Pinpoint the cell where the given text exists, returning its (x, y) midpoint coordinate. 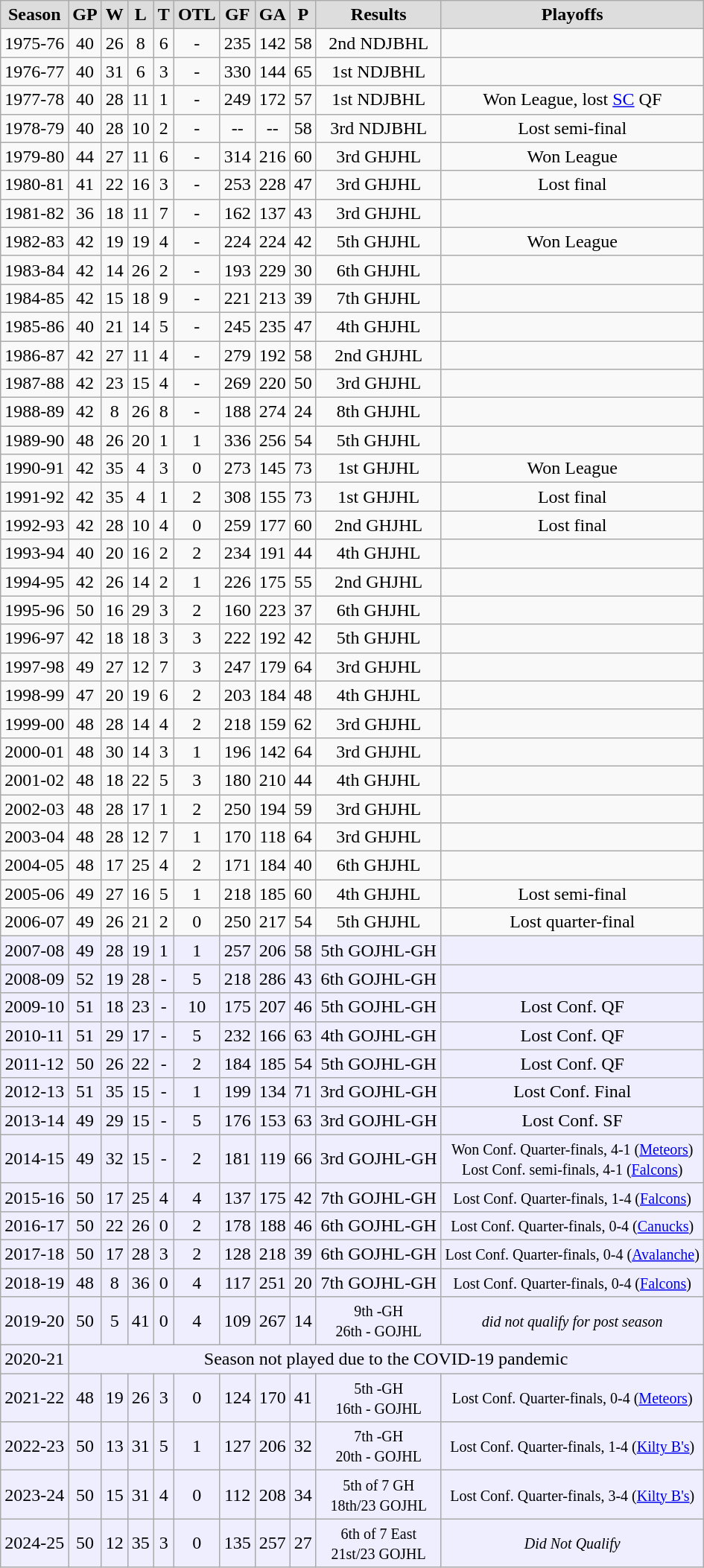
222 (237, 638)
221 (237, 298)
2000-01 (34, 752)
172 (273, 100)
6th of 7 East21st/23 GOJHL (378, 1543)
Won League, lost SC QF (572, 100)
2012-13 (34, 1092)
135 (237, 1543)
59 (302, 808)
259 (237, 525)
196 (237, 752)
119 (273, 1159)
1986-87 (34, 355)
1984-85 (34, 298)
226 (237, 582)
2002-03 (34, 808)
117 (237, 1282)
286 (273, 979)
2001-02 (34, 780)
2016-17 (34, 1225)
2003-04 (34, 837)
194 (273, 808)
1985-86 (34, 326)
2009-10 (34, 1007)
274 (273, 412)
1980-81 (34, 185)
2021-22 (34, 1397)
2010-11 (34, 1035)
203 (237, 695)
191 (273, 553)
1997-98 (34, 667)
251 (273, 1282)
8th GHJHL (378, 412)
245 (237, 326)
1989-90 (34, 440)
Results (378, 15)
253 (237, 185)
4th GOJHL-GH (378, 1035)
Lost Conf. Quarter-finals, 1-4 (Kilty B's) (572, 1447)
66 (302, 1159)
2006-07 (34, 922)
Lost Conf. Quarter-finals, 0-4 (Meteors) (572, 1397)
247 (237, 667)
128 (237, 1254)
2014-15 (34, 1159)
134 (273, 1092)
118 (273, 837)
166 (273, 1035)
OTL (197, 15)
1992-93 (34, 525)
Lost Conf. Quarter-finals, 1-4 (Falcons) (572, 1197)
Lost Conf. Quarter-finals, 0-4 (Falcons) (572, 1282)
2020-21 (34, 1359)
144 (273, 72)
2015-16 (34, 1197)
Won Conf. Quarter-finals, 4-1 (Meteors) Lost Conf. semi-finals, 4-1 (Falcons) (572, 1159)
52 (85, 979)
153 (273, 1120)
267 (273, 1321)
180 (237, 780)
13 (115, 1447)
2004-05 (34, 866)
308 (237, 497)
216 (273, 156)
1975-76 (34, 43)
223 (273, 610)
Lost Conf. SF (572, 1120)
2023-24 (34, 1494)
9 (164, 298)
Did Not Qualify (572, 1543)
171 (237, 866)
57 (302, 100)
2008-09 (34, 979)
Season not played due to the COVID-19 pandemic (386, 1359)
Playoffs (572, 15)
T (164, 15)
228 (273, 185)
1994-95 (34, 582)
124 (237, 1397)
24 (302, 412)
1988-89 (34, 412)
2024-25 (34, 1543)
2017-18 (34, 1254)
1990-91 (34, 469)
5th -GH16th - GOJHL (378, 1397)
179 (273, 667)
Lost Conf. Quarter-finals, 0-4 (Canucks) (572, 1225)
229 (273, 270)
2nd NDJBHL (378, 43)
P (302, 15)
336 (237, 440)
2005-06 (34, 894)
193 (237, 270)
7th GHJHL (378, 298)
55 (302, 582)
207 (273, 1007)
1976-77 (34, 72)
181 (237, 1159)
2019-20 (34, 1321)
159 (273, 723)
1998-99 (34, 695)
Lost Conf. Final (572, 1092)
145 (273, 469)
109 (237, 1321)
210 (273, 780)
256 (273, 440)
71 (302, 1092)
did not qualify for post season (572, 1321)
177 (273, 525)
65 (302, 72)
199 (237, 1092)
2018-19 (34, 1282)
37 (302, 610)
L (140, 15)
1987-88 (34, 384)
279 (237, 355)
9th -GH26th - GOJHL (378, 1321)
W (115, 15)
1991-92 (34, 497)
1981-82 (34, 213)
GA (273, 15)
Season (34, 15)
269 (237, 384)
2022-23 (34, 1447)
232 (237, 1035)
208 (273, 1494)
1995-96 (34, 610)
330 (237, 72)
155 (273, 497)
2013-14 (34, 1120)
112 (237, 1494)
3rd NDJBHL (378, 128)
234 (237, 553)
1977-78 (34, 100)
162 (237, 213)
160 (237, 610)
2011-12 (34, 1064)
217 (273, 922)
Lost quarter-final (572, 922)
249 (237, 100)
220 (273, 384)
34 (302, 1494)
2007-08 (34, 950)
127 (237, 1447)
314 (237, 156)
Lost Conf. Quarter-finals, 0-4 (Avalanche) (572, 1254)
213 (273, 298)
Lost Conf. Quarter-finals, 3-4 (Kilty B's) (572, 1494)
1999-00 (34, 723)
1993-94 (34, 553)
1982-83 (34, 241)
178 (237, 1225)
1979-80 (34, 156)
GF (237, 15)
62 (302, 723)
7th -GH20th - GOJHL (378, 1447)
5th of 7 GH18th/23 GOJHL (378, 1494)
1983-84 (34, 270)
GP (85, 15)
176 (237, 1120)
273 (237, 469)
1996-97 (34, 638)
1978-79 (34, 128)
